Output the [X, Y] coordinate of the center of the cell containing the given text.  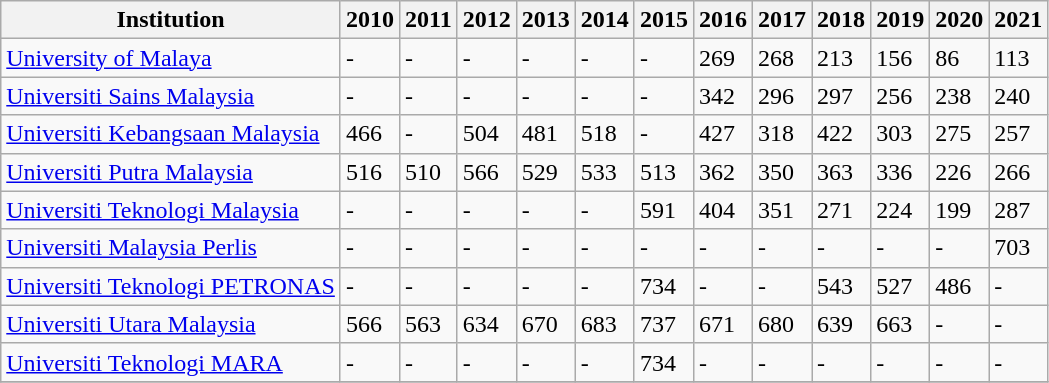
213 [842, 58]
543 [842, 286]
268 [782, 58]
663 [900, 324]
2012 [486, 20]
2014 [604, 20]
Universiti Teknologi PETRONAS [171, 286]
516 [370, 172]
240 [1018, 96]
2020 [960, 20]
427 [722, 134]
271 [842, 210]
2013 [546, 20]
275 [960, 134]
Universiti Teknologi Malaysia [171, 210]
86 [960, 58]
113 [1018, 58]
504 [486, 134]
362 [722, 172]
533 [604, 172]
404 [722, 210]
683 [604, 324]
199 [960, 210]
351 [782, 210]
671 [722, 324]
342 [722, 96]
266 [1018, 172]
Universiti Utara Malaysia [171, 324]
2016 [722, 20]
226 [960, 172]
2017 [782, 20]
Universiti Kebangsaan Malaysia [171, 134]
2015 [664, 20]
287 [1018, 210]
318 [782, 134]
703 [1018, 248]
238 [960, 96]
Universiti Teknologi MARA [171, 362]
350 [782, 172]
2021 [1018, 20]
527 [900, 286]
156 [900, 58]
2019 [900, 20]
563 [428, 324]
Institution [171, 20]
363 [842, 172]
224 [900, 210]
737 [664, 324]
513 [664, 172]
529 [546, 172]
2018 [842, 20]
481 [546, 134]
466 [370, 134]
256 [900, 96]
296 [782, 96]
269 [722, 58]
634 [486, 324]
639 [842, 324]
Universiti Sains Malaysia [171, 96]
680 [782, 324]
2011 [428, 20]
257 [1018, 134]
422 [842, 134]
336 [900, 172]
486 [960, 286]
670 [546, 324]
303 [900, 134]
297 [842, 96]
510 [428, 172]
Universiti Putra Malaysia [171, 172]
518 [604, 134]
2010 [370, 20]
University of Malaya [171, 58]
591 [664, 210]
Universiti Malaysia Perlis [171, 248]
